Scan for the cell matching the given text and deliver its [x, y] coordinate at center. 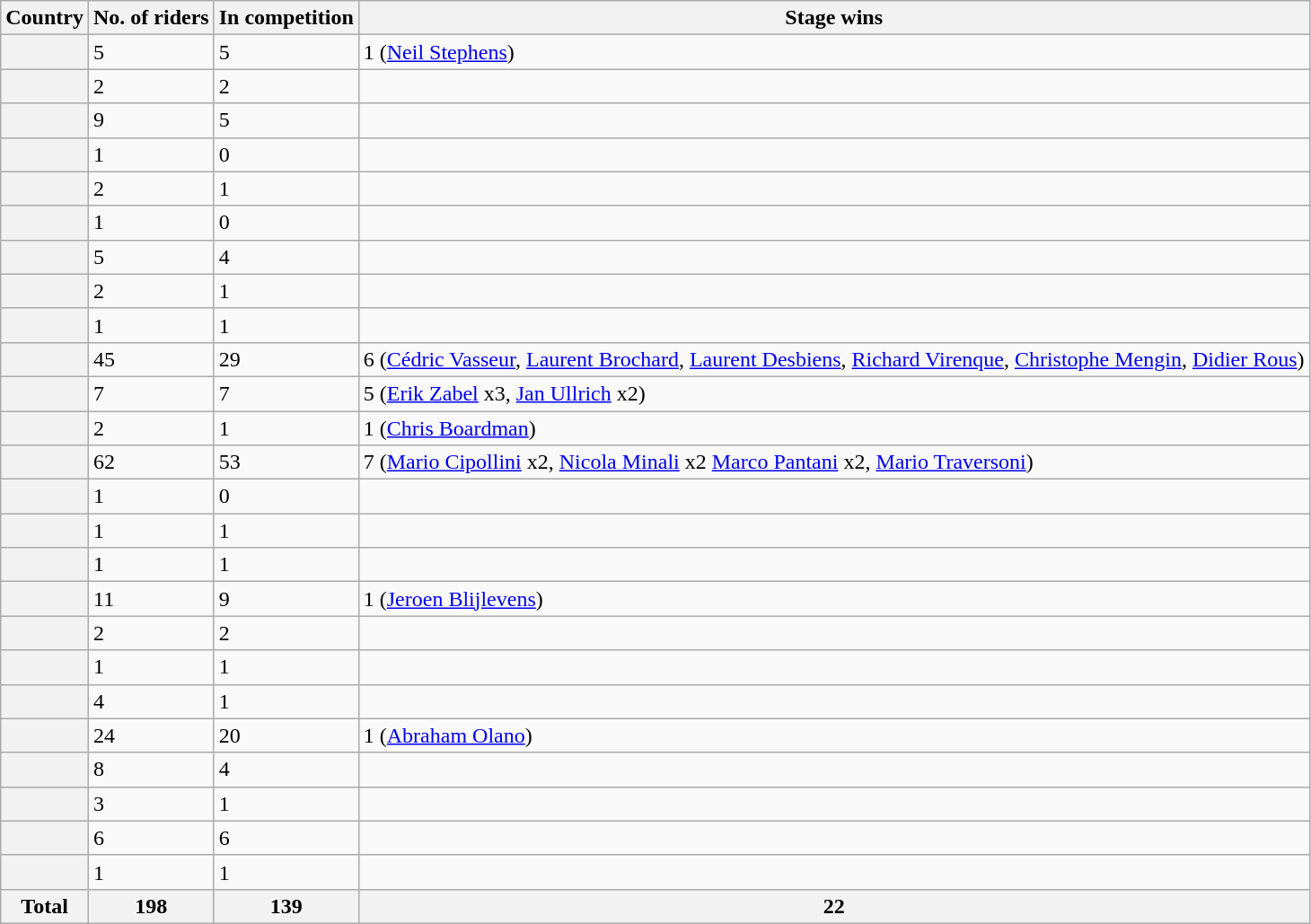
45 [151, 359]
20 [286, 735]
1 (Abraham Olano) [833, 735]
No. of riders [151, 18]
8 [151, 770]
198 [151, 906]
Country [45, 18]
7 (Mario Cipollini x2, Nicola Minali x2 Marco Pantani x2, Mario Traversoni) [833, 462]
In competition [286, 18]
29 [286, 359]
6 (Cédric Vasseur, Laurent Brochard, Laurent Desbiens, Richard Virenque, Christophe Mengin, Didier Rous) [833, 359]
1 (Neil Stephens) [833, 52]
53 [286, 462]
Stage wins [833, 18]
1 (Jeroen Blijlevens) [833, 599]
139 [286, 906]
22 [833, 906]
3 [151, 804]
24 [151, 735]
1 (Chris Boardman) [833, 428]
5 (Erik Zabel x3, Jan Ullrich x2) [833, 393]
11 [151, 599]
62 [151, 462]
Total [45, 906]
